Capture the cell that displays the provided text and extract its (X, Y) central coordinate. 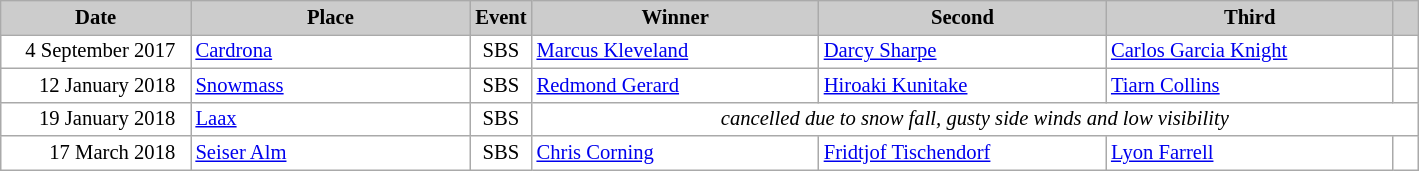
Seiser Alm (330, 153)
Redmond Gerard (676, 85)
Third (1250, 17)
Hiroaki Kunitake (962, 85)
19 January 2018 (96, 119)
12 January 2018 (96, 85)
4 September 2017 (96, 51)
Event (500, 17)
Date (96, 17)
Lyon Farrell (1250, 153)
Cardrona (330, 51)
Carlos Garcia Knight (1250, 51)
cancelled due to snow fall, gusty side winds and low visibility (975, 119)
Second (962, 17)
Darcy Sharpe (962, 51)
Snowmass (330, 85)
Fridtjof Tischendorf (962, 153)
17 March 2018 (96, 153)
Laax (330, 119)
Tiarn Collins (1250, 85)
Chris Corning (676, 153)
Marcus Kleveland (676, 51)
Place (330, 17)
Winner (676, 17)
